Pinpoint the cell where the given text exists, returning its [x, y] midpoint coordinate. 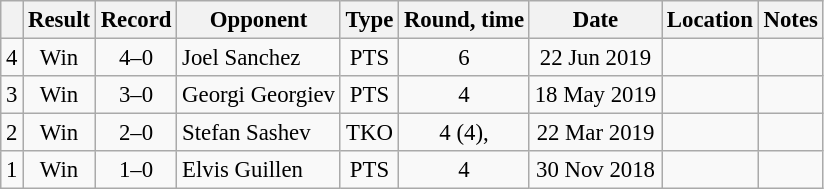
TKO [369, 133]
4 (4), [464, 133]
3–0 [136, 95]
2–0 [136, 133]
1–0 [136, 170]
4–0 [136, 58]
Elvis Guillen [259, 170]
3 [12, 95]
30 Nov 2018 [595, 170]
Georgi Georgiev [259, 95]
Location [710, 20]
22 Jun 2019 [595, 58]
Date [595, 20]
Record [136, 20]
2 [12, 133]
Round, time [464, 20]
Opponent [259, 20]
Joel Sanchez [259, 58]
22 Mar 2019 [595, 133]
6 [464, 58]
Type [369, 20]
Result [60, 20]
18 May 2019 [595, 95]
1 [12, 170]
Notes [790, 20]
Stefan Sashev [259, 133]
